Locate the cell with the specified text and output its [x, y] center coordinate. 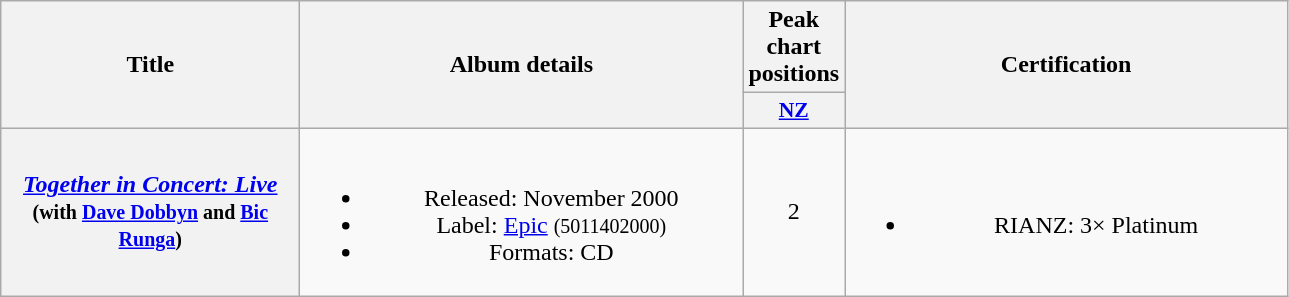
Title [150, 65]
Album details [522, 65]
Peak chart positions [794, 47]
Released: November 2000Label: Epic (5011402000)Formats: CD [522, 212]
Together in Concert: Live(with Dave Dobbyn and Bic Runga) [150, 212]
RIANZ: 3× Platinum [1066, 212]
NZ [794, 111]
2 [794, 212]
Certification [1066, 65]
